From the cell containing the given text, extract its center point as [x, y] coordinate. 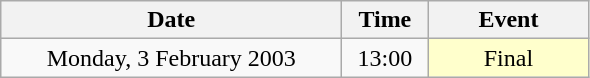
13:00 [385, 58]
Date [172, 20]
Event [508, 20]
Monday, 3 February 2003 [172, 58]
Final [508, 58]
Time [385, 20]
